Scan for the cell matching the given text and deliver its (X, Y) coordinate at center. 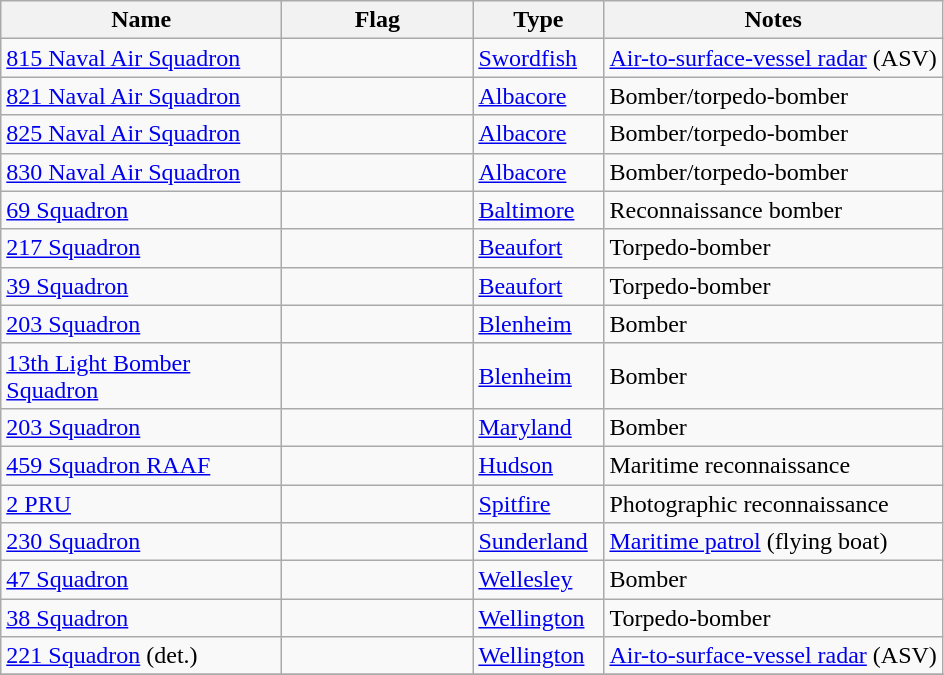
69 Squadron (142, 210)
221 Squadron (det.) (142, 656)
821 Naval Air Squadron (142, 96)
Name (142, 20)
Spitfire (538, 503)
47 Squadron (142, 580)
830 Naval Air Squadron (142, 172)
217 Squadron (142, 248)
459 Squadron RAAF (142, 465)
825 Naval Air Squadron (142, 134)
39 Squadron (142, 286)
815 Naval Air Squadron (142, 58)
Maritime patrol (flying boat) (773, 542)
Maryland (538, 427)
Maritime reconnaissance (773, 465)
Hudson (538, 465)
13th Light Bomber Squadron (142, 376)
230 Squadron (142, 542)
Flag (378, 20)
Wellesley (538, 580)
Type (538, 20)
Sunderland (538, 542)
38 Squadron (142, 618)
Swordfish (538, 58)
Notes (773, 20)
Reconnaissance bomber (773, 210)
Photographic reconnaissance (773, 503)
2 PRU (142, 503)
Baltimore (538, 210)
